Locate the cell with the specified text and output its [x, y] center coordinate. 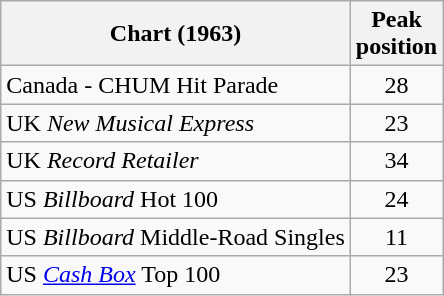
UK New Musical Express [176, 123]
28 [396, 85]
34 [396, 161]
UK Record Retailer [176, 161]
US Billboard Middle-Road Singles [176, 237]
Chart (1963) [176, 34]
Canada - CHUM Hit Parade [176, 85]
Peakposition [396, 34]
US Billboard Hot 100 [176, 199]
11 [396, 237]
24 [396, 199]
US Cash Box Top 100 [176, 275]
